Pinpoint the cell where the given text exists, returning its [x, y] midpoint coordinate. 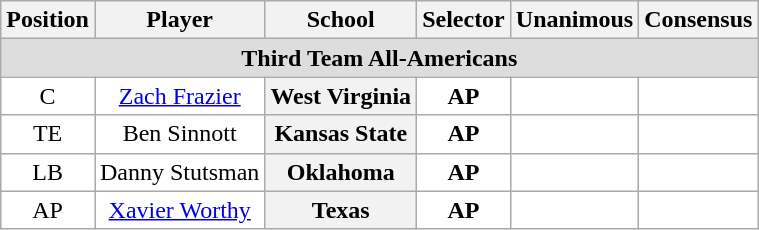
Texas [341, 210]
Position [48, 20]
West Virginia [341, 96]
Player [179, 20]
Selector [464, 20]
Unanimous [574, 20]
C [48, 96]
Danny Stutsman [179, 172]
TE [48, 134]
Kansas State [341, 134]
LB [48, 172]
Oklahoma [341, 172]
School [341, 20]
Consensus [698, 20]
Ben Sinnott [179, 134]
Xavier Worthy [179, 210]
Third Team All-Americans [380, 58]
Zach Frazier [179, 96]
